Search for the cell housing the specified text and yield its [x, y] center coordinate. 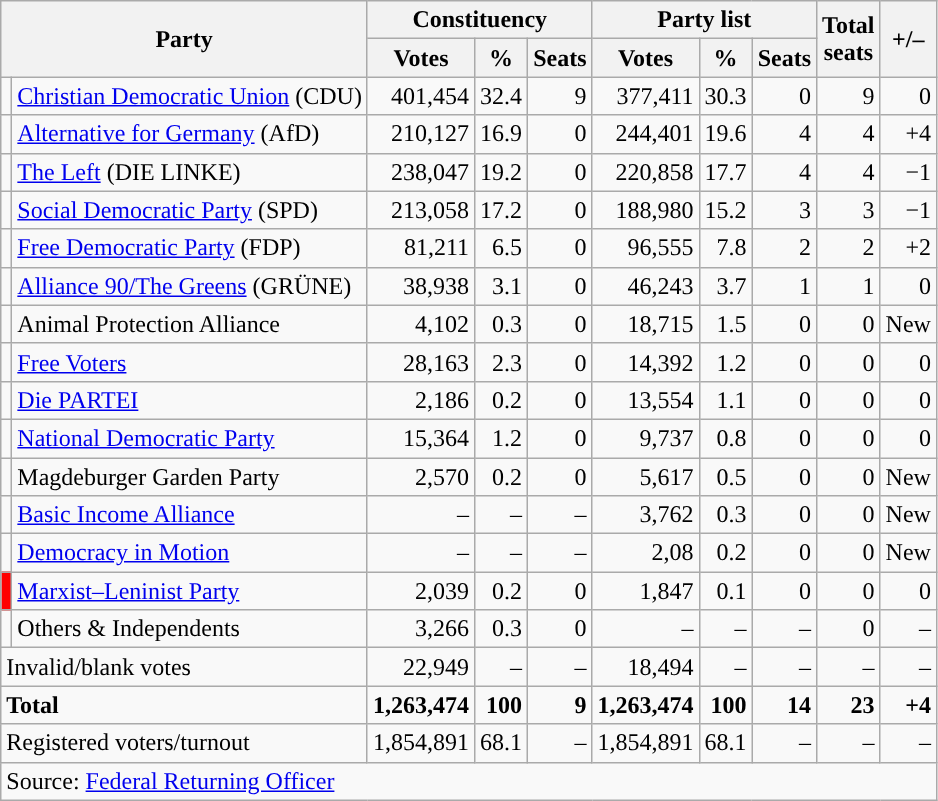
Registered voters/turnout [184, 743]
0.5 [726, 477]
19.6 [726, 134]
213,058 [420, 210]
3.1 [502, 286]
46,243 [646, 286]
81,211 [420, 248]
15,364 [420, 438]
Total [184, 705]
Social Democratic Party (SPD) [190, 210]
38,938 [420, 286]
15.2 [726, 210]
32.4 [502, 96]
Source: Federal Returning Officer [469, 781]
2,570 [420, 477]
0.8 [726, 438]
3,762 [646, 515]
Party list [704, 20]
Constituency [480, 20]
Free Democratic Party (FDP) [190, 248]
19.2 [502, 172]
Animal Protection Alliance [190, 324]
13,554 [646, 400]
2,186 [420, 400]
18,494 [646, 667]
The Left (DIE LINKE) [190, 172]
1.5 [726, 324]
18,715 [646, 324]
2,039 [420, 591]
0.1 [726, 591]
17.2 [502, 210]
Basic Income Alliance [190, 515]
17.7 [726, 172]
Others & Independents [190, 629]
3.7 [726, 286]
Invalid/blank votes [184, 667]
6.5 [502, 248]
9,737 [646, 438]
23 [849, 705]
96,555 [646, 248]
Christian Democratic Union (CDU) [190, 96]
4,102 [420, 324]
Free Voters [190, 362]
Alternative for Germany (AfD) [190, 134]
1.1 [726, 400]
Magdeburger Garden Party [190, 477]
30.3 [726, 96]
401,454 [420, 96]
244,401 [646, 134]
Marxist–Leninist Party [190, 591]
Democracy in Motion [190, 553]
210,127 [420, 134]
28,163 [420, 362]
3,266 [420, 629]
Alliance 90/The Greens (GRÜNE) [190, 286]
5,617 [646, 477]
+2 [908, 248]
16.9 [502, 134]
Die PARTEI [190, 400]
238,047 [420, 172]
22,949 [420, 667]
Party [184, 39]
188,980 [646, 210]
+/– [908, 39]
2.3 [502, 362]
377,411 [646, 96]
14,392 [646, 362]
Totalseats [849, 39]
National Democratic Party [190, 438]
220,858 [646, 172]
7.8 [726, 248]
1,847 [646, 591]
14 [784, 705]
2,08 [646, 553]
